Pinpoint the cell where the given text exists, returning its (X, Y) midpoint coordinate. 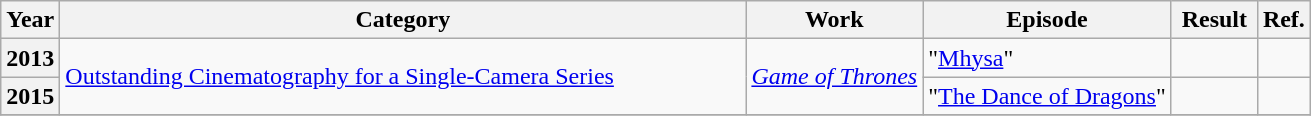
2015 (30, 96)
"Mhysa" (1048, 58)
Category (403, 20)
Episode (1048, 20)
Game of Thrones (834, 77)
Result (1214, 20)
"The Dance of Dragons" (1048, 96)
2013 (30, 58)
Work (834, 20)
Year (30, 20)
Ref. (1284, 20)
Outstanding Cinematography for a Single-Camera Series (403, 77)
